Search for the cell housing the specified text and yield its [X, Y] center coordinate. 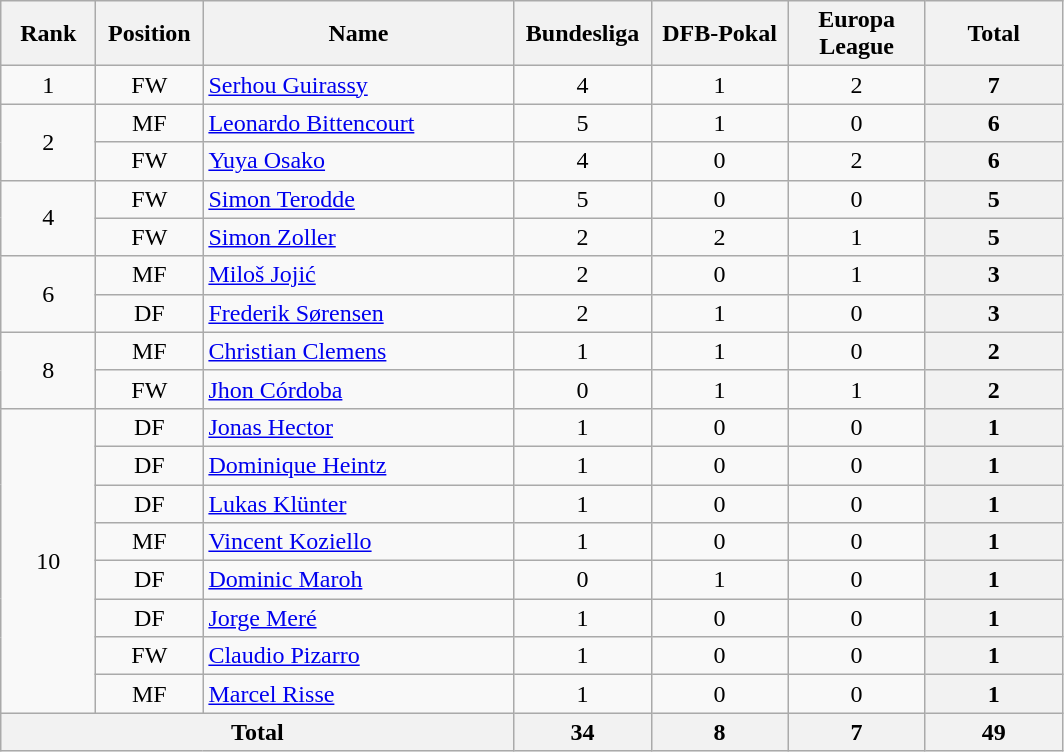
34 [582, 732]
Yuya Osako [358, 161]
Bundesliga [582, 34]
DFB-Pokal [720, 34]
Jorge Meré [358, 618]
Lukas Klünter [358, 503]
Dominic Maroh [358, 580]
49 [994, 732]
Position [150, 34]
Name [358, 34]
Claudio Pizarro [358, 656]
10 [48, 560]
Miloš Jojić [358, 275]
Frederik Sørensen [358, 313]
Marcel Risse [358, 694]
Jhon Córdoba [358, 389]
Leonardo Bittencourt [358, 123]
Christian Clemens [358, 351]
Dominique Heintz [358, 465]
Serhou Guirassy [358, 85]
Vincent Koziello [358, 542]
Rank [48, 34]
Simon Terodde [358, 199]
Europa League [856, 34]
Jonas Hector [358, 427]
Simon Zoller [358, 237]
